Detect which cell encompasses the target text, then output its [x, y] center coordinate. 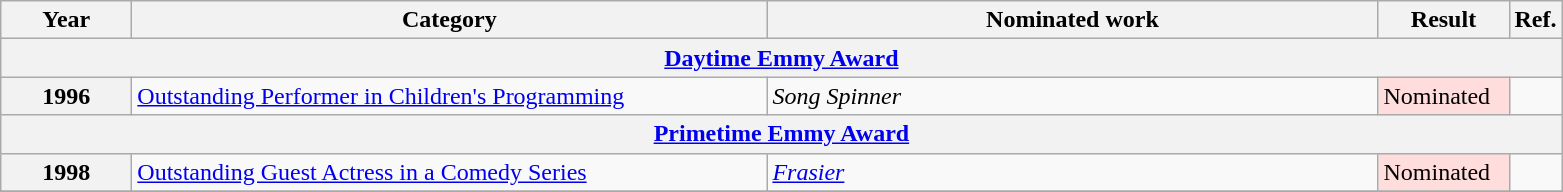
Ref. [1536, 20]
Outstanding Guest Actress in a Comedy Series [450, 172]
Frasier [1072, 172]
Song Spinner [1072, 96]
Outstanding Performer in Children's Programming [450, 96]
Nominated work [1072, 20]
Category [450, 20]
Daytime Emmy Award [782, 58]
1998 [66, 172]
Year [66, 20]
Result [1444, 20]
1996 [66, 96]
Primetime Emmy Award [782, 134]
